Extract the (x, y) coordinate from the center of the cell holding the provided text.  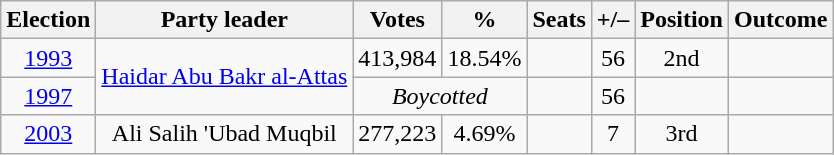
18.54% (484, 58)
Haidar Abu Bakr al-Attas (224, 77)
Position (682, 20)
Seats (559, 20)
+/– (612, 20)
2003 (48, 134)
Boycotted (440, 96)
Election (48, 20)
Party leader (224, 20)
4.69% (484, 134)
Outcome (780, 20)
2nd (682, 58)
7 (612, 134)
Ali Salih 'Ubad Muqbil (224, 134)
3rd (682, 134)
277,223 (398, 134)
1993 (48, 58)
1997 (48, 96)
413,984 (398, 58)
% (484, 20)
Votes (398, 20)
